Find where the given text appears and provide that cell's center as (x, y) coordinate. 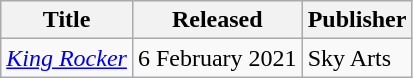
Released (217, 20)
Title (67, 20)
Sky Arts (357, 58)
6 February 2021 (217, 58)
Publisher (357, 20)
King Rocker (67, 58)
